Scan for the cell matching the given text and deliver its [X, Y] coordinate at center. 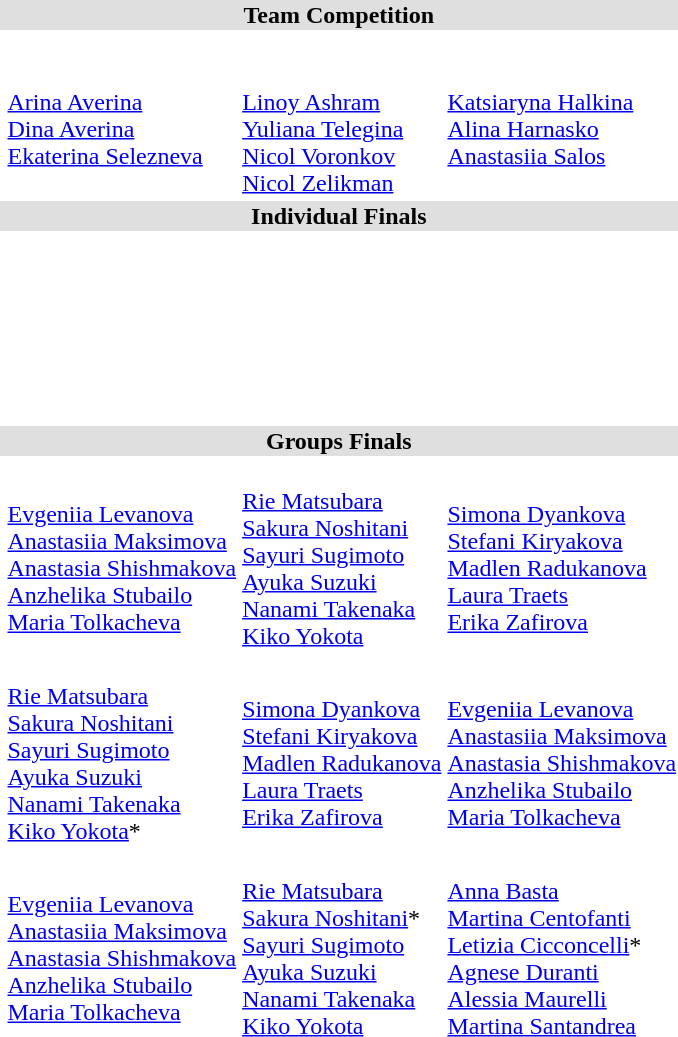
Linoy Ashram Yuliana Telegina Nicol Voronkov Nicol Zelikman [342, 116]
Rie MatsubaraSakura NoshitaniSayuri SugimotoAyuka SuzukiNanami TakenakaKiko Yokota [342, 555]
Individual Finals [339, 216]
Rie MatsubaraSakura NoshitaniSayuri SugimotoAyuka SuzukiNanami TakenakaKiko Yokota* [122, 750]
Team Competition [339, 15]
Groups Finals [339, 441]
Arina Averina Dina Averina Ekaterina Selezneva [122, 116]
Katsiaryna Halkina Alina Harnasko Anastasiia Salos [562, 116]
